Return the [X, Y] coordinate for the center point of the cell that contains the specified text.  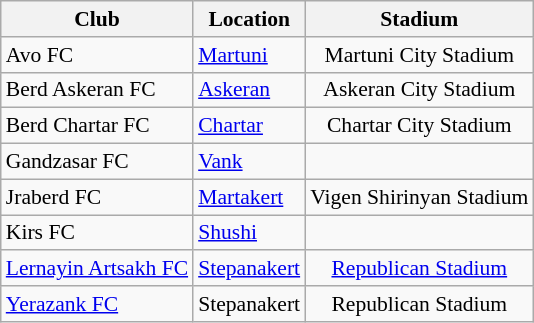
Yerazank FC [97, 304]
Jraberd FC [97, 197]
Chartar City Stadium [419, 126]
Berd Chartar FC [97, 126]
Shushi [249, 233]
Chartar [249, 126]
Askeran [249, 90]
Berd Askeran FC [97, 90]
Askeran City Stadium [419, 90]
Kirs FC [97, 233]
Martakert [249, 197]
Vank [249, 162]
Martuni City Stadium [419, 55]
Location [249, 19]
Gandzasar FC [97, 162]
Vigen Shirinyan Stadium [419, 197]
Stadium [419, 19]
Lernayin Artsakh FC [97, 269]
Avo FC [97, 55]
Club [97, 19]
Martuni [249, 55]
